Identify which cell holds the provided text, then report its (X, Y) central coordinate. 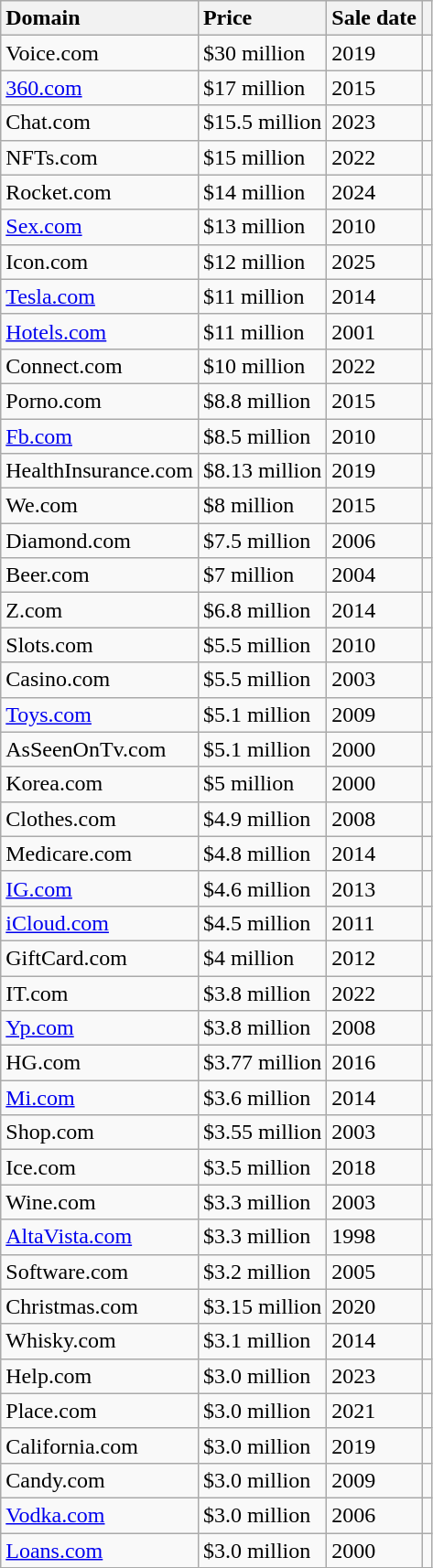
2025 (374, 262)
$12 million (262, 262)
Slots.com (100, 645)
2020 (374, 1306)
We.com (100, 506)
Sex.com (100, 227)
$4.6 million (262, 888)
$7.5 million (262, 541)
NFTs.com (100, 157)
$15.5 million (262, 123)
Place.com (100, 1411)
Diamond.com (100, 541)
Christmas.com (100, 1306)
2004 (374, 575)
Medicare.com (100, 854)
$3.77 million (262, 1063)
1998 (374, 1237)
Ice.com (100, 1167)
Hotels.com (100, 331)
Tesla.com (100, 296)
2024 (374, 192)
Loans.com (100, 1551)
Whisky.com (100, 1341)
$8.8 million (262, 401)
Shop.com (100, 1133)
Wine.com (100, 1202)
Icon.com (100, 262)
California.com (100, 1445)
Candy.com (100, 1480)
$7 million (262, 575)
$3.1 million (262, 1341)
$8.5 million (262, 436)
$10 million (262, 366)
Sale date (374, 18)
$5 million (262, 784)
2018 (374, 1167)
$3.15 million (262, 1306)
HG.com (100, 1063)
$8.13 million (262, 471)
$3.55 million (262, 1133)
$15 million (262, 157)
Price (262, 18)
2001 (374, 331)
Voice.com (100, 53)
Fb.com (100, 436)
$4.8 million (262, 854)
Yp.com (100, 1028)
2005 (374, 1272)
$8 million (262, 506)
$4.9 million (262, 819)
Clothes.com (100, 819)
Connect.com (100, 366)
2011 (374, 923)
$17 million (262, 88)
$3.5 million (262, 1167)
Korea.com (100, 784)
$4.5 million (262, 923)
Beer.com (100, 575)
AltaVista.com (100, 1237)
Domain (100, 18)
2021 (374, 1411)
Software.com (100, 1272)
Rocket.com (100, 192)
$13 million (262, 227)
$4 million (262, 958)
Chat.com (100, 123)
$3.2 million (262, 1272)
2012 (374, 958)
Vodka.com (100, 1515)
2013 (374, 888)
Mi.com (100, 1098)
IT.com (100, 993)
$6.8 million (262, 610)
Help.com (100, 1376)
Casino.com (100, 680)
Toys.com (100, 714)
HealthInsurance.com (100, 471)
AsSeenOnTv.com (100, 749)
Z.com (100, 610)
IG.com (100, 888)
GiftCard.com (100, 958)
360.com (100, 88)
2016 (374, 1063)
Porno.com (100, 401)
$14 million (262, 192)
$30 million (262, 53)
$3.6 million (262, 1098)
iCloud.com (100, 923)
